Determine the [X, Y] coordinate at the center of the cell enclosing the given text.  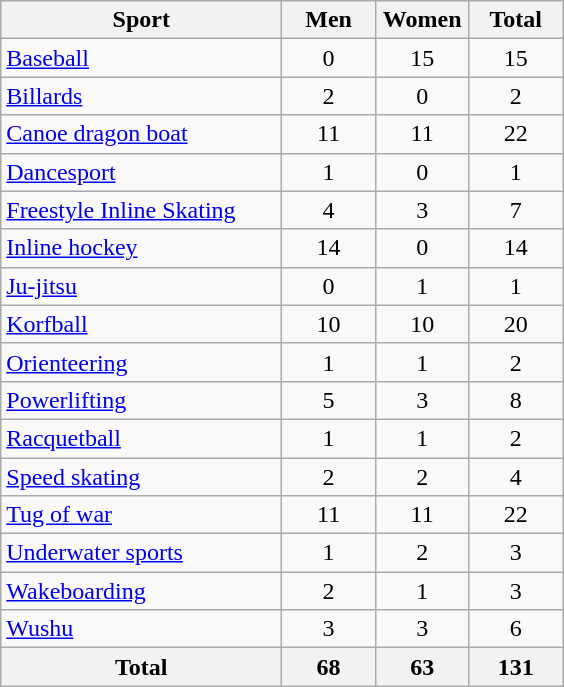
20 [516, 324]
Sport [142, 20]
Women [422, 20]
Powerlifting [142, 400]
Ju-jitsu [142, 286]
Tug of war [142, 515]
Billards [142, 96]
68 [329, 667]
Underwater sports [142, 553]
Racquetball [142, 438]
Wushu [142, 629]
Orienteering [142, 362]
131 [516, 667]
Dancesport [142, 172]
Freestyle Inline Skating [142, 210]
Men [329, 20]
Baseball [142, 58]
Wakeboarding [142, 591]
6 [516, 629]
7 [516, 210]
Korfball [142, 324]
63 [422, 667]
Speed skating [142, 477]
Canoe dragon boat [142, 134]
Inline hockey [142, 248]
5 [329, 400]
8 [516, 400]
